Provide the [x, y] coordinate of the cell's center where the given text is located.  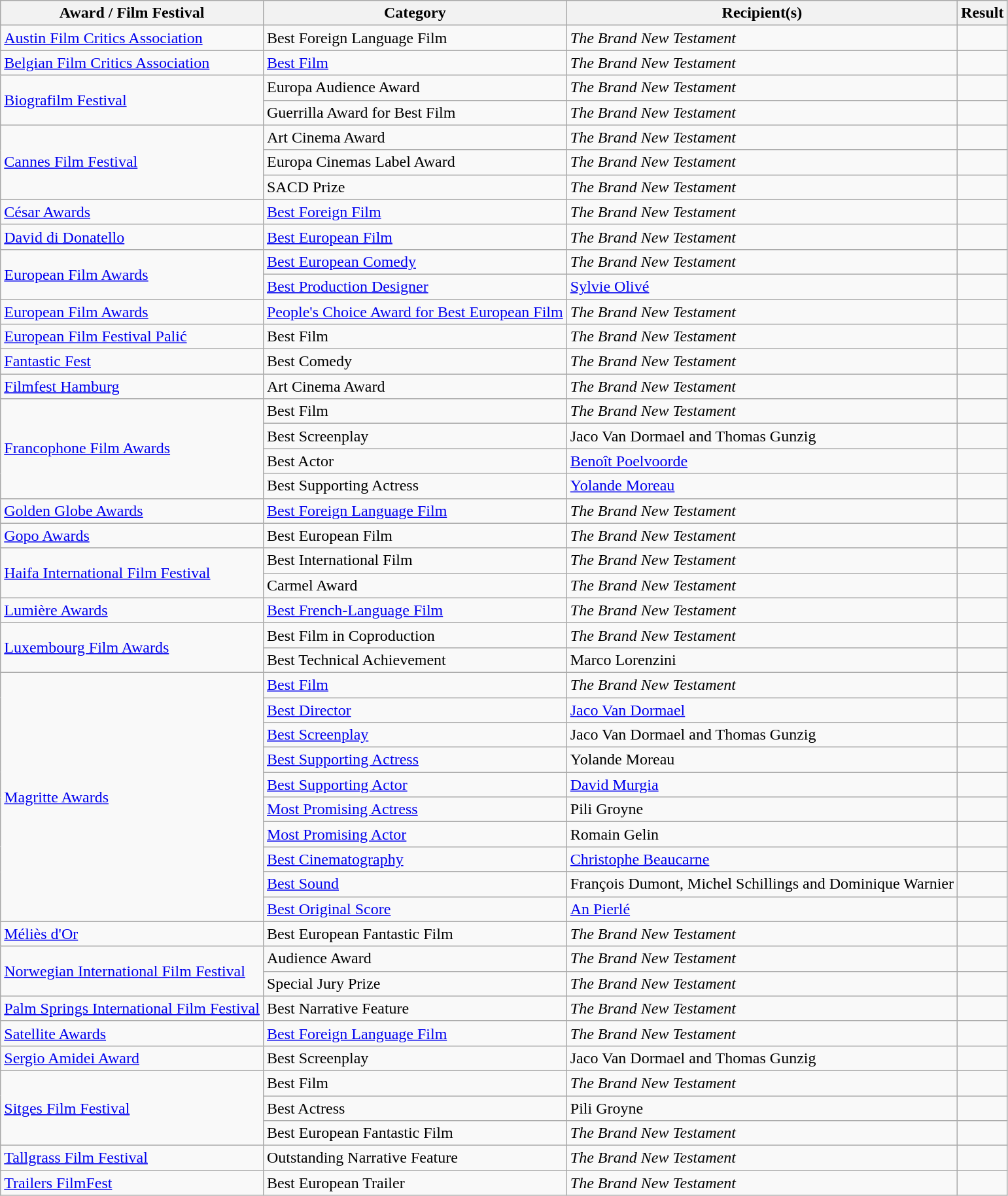
Best Director [415, 709]
Best Film in Coproduction [415, 635]
Result [982, 13]
Sergio Amidei Award [132, 1058]
SACD Prize [415, 187]
Recipient(s) [761, 13]
Best Actress [415, 1108]
Francophone Film Awards [132, 449]
Best Technical Achievement [415, 660]
Fantastic Fest [132, 362]
Best International Film [415, 560]
Best Foreign Film [415, 212]
Austin Film Critics Association [132, 38]
Award / Film Festival [132, 13]
Special Jury Prize [415, 983]
Audience Award [415, 959]
Europa Audience Award [415, 88]
Jaco Van Dormael [761, 709]
Biografilm Festival [132, 100]
Best Supporting Actor [415, 785]
People's Choice Award for Best European Film [415, 312]
Haifa International Film Festival [132, 573]
Satellite Awards [132, 1033]
Magritte Awards [132, 796]
Palm Springs International Film Festival [132, 1008]
Best European Trailer [415, 1183]
Carmel Award [415, 585]
David di Donatello [132, 237]
Cannes Film Festival [132, 162]
Best Actor [415, 461]
An Pierlé [761, 909]
Marco Lorenzini [761, 660]
Best French-Language Film [415, 610]
Sitges Film Festival [132, 1108]
Best Cinematography [415, 859]
Méliès d'Or [132, 934]
Best Narrative Feature [415, 1008]
Lumière Awards [132, 610]
Christophe Beaucarne [761, 859]
Best Original Score [415, 909]
Most Promising Actor [415, 834]
Guerrilla Award for Best Film [415, 112]
Trailers FilmFest [132, 1183]
Europa Cinemas Label Award [415, 162]
Best Production Designer [415, 286]
Belgian Film Critics Association [132, 63]
David Murgia [761, 785]
Norwegian International Film Festival [132, 971]
Luxembourg Film Awards [132, 647]
César Awards [132, 212]
Benoît Poelvoorde [761, 461]
Filmfest Hamburg [132, 386]
Romain Gelin [761, 834]
Category [415, 13]
Tallgrass Film Festival [132, 1158]
Sylvie Olivé [761, 286]
Best European Comedy [415, 262]
Most Promising Actress [415, 810]
Golden Globe Awards [132, 511]
Outstanding Narrative Feature [415, 1158]
François Dumont, Michel Schillings and Dominique Warnier [761, 884]
Best Comedy [415, 362]
European Film Festival Palić [132, 337]
Gopo Awards [132, 536]
Best Sound [415, 884]
